For the text-containing cell, return its midpoint in (x, y) coordinate format. 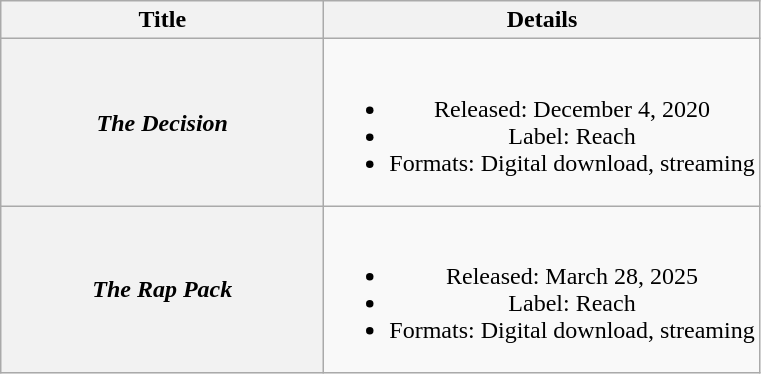
Title (162, 20)
The Decision (162, 122)
Released: December 4, 2020Label: ReachFormats: Digital download, streaming (542, 122)
The Rap Pack (162, 290)
Released: March 28, 2025Label: ReachFormats: Digital download, streaming (542, 290)
Details (542, 20)
